Capture the cell that displays the provided text and extract its [x, y] central coordinate. 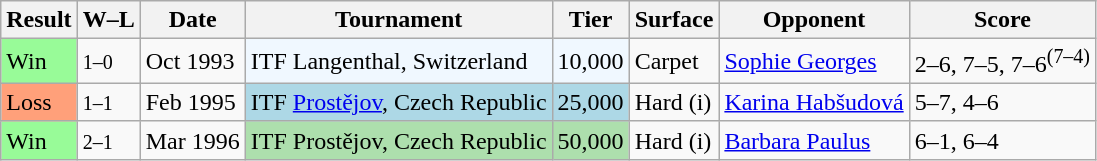
25,000 [590, 102]
Tournament [398, 20]
1–1 [108, 102]
ITF Langenthal, Switzerland [398, 62]
Score [1002, 20]
W–L [108, 20]
Opponent [814, 20]
1–0 [108, 62]
Barbara Paulus [814, 140]
6–1, 6–4 [1002, 140]
Tier [590, 20]
Date [192, 20]
10,000 [590, 62]
Sophie Georges [814, 62]
Oct 1993 [192, 62]
5–7, 4–6 [1002, 102]
Surface [674, 20]
Feb 1995 [192, 102]
Result [39, 20]
Loss [39, 102]
Mar 1996 [192, 140]
2–6, 7–5, 7–6(7–4) [1002, 62]
Karina Habšudová [814, 102]
2–1 [108, 140]
Carpet [674, 62]
50,000 [590, 140]
